Locate the cell with the specified text and output its [x, y] center coordinate. 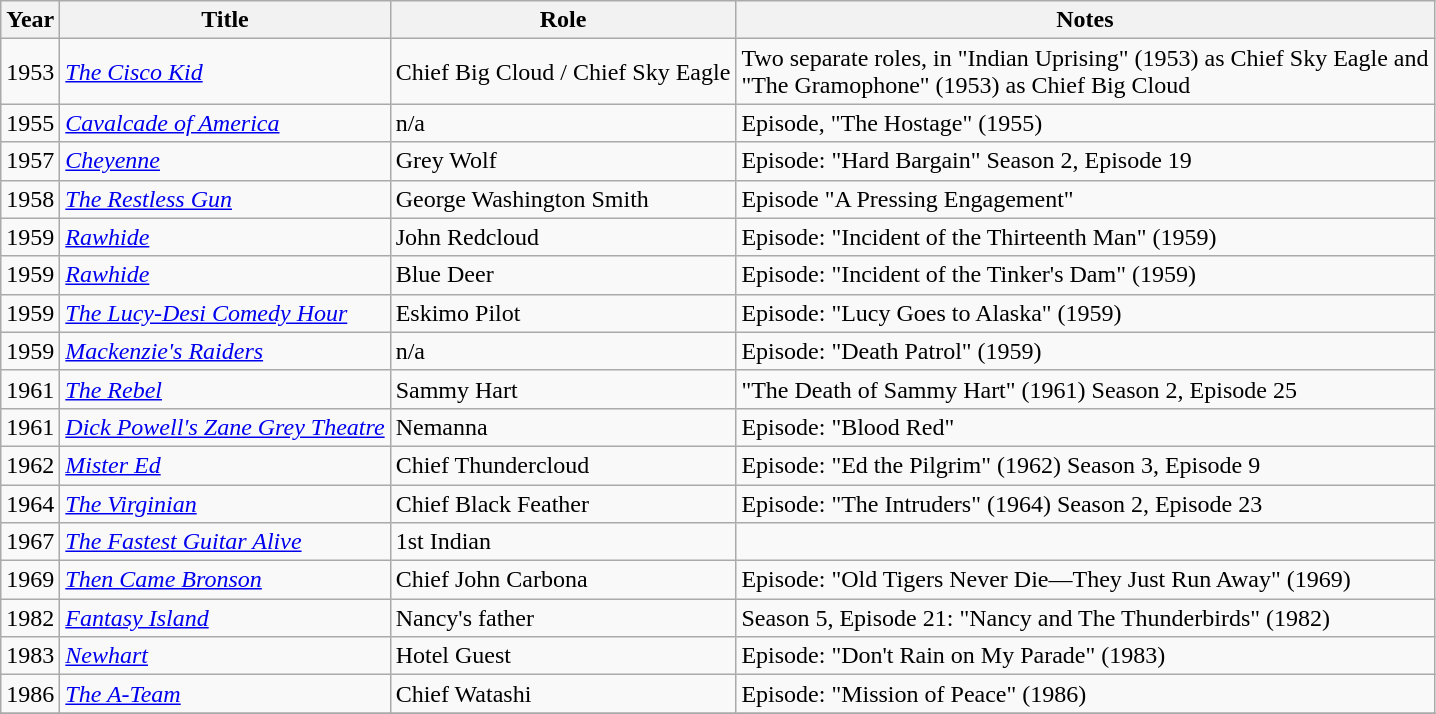
Two separate roles, in "Indian Uprising" (1953) as Chief Sky Eagle and "The Gramophone" (1953) as Chief Big Cloud [1085, 72]
The Cisco Kid [225, 72]
The A-Team [225, 694]
1967 [30, 542]
1955 [30, 123]
1st Indian [563, 542]
1964 [30, 503]
Episode: "Blood Red" [1085, 427]
Season 5, Episode 21: "Nancy and The Thunderbirds" (1982) [1085, 618]
Hotel Guest [563, 656]
Chief Big Cloud / Chief Sky Eagle [563, 72]
Chief Black Feather [563, 503]
Mister Ed [225, 465]
Episode: "Hard Bargain" Season 2, Episode 19 [1085, 161]
Sammy Hart [563, 389]
The Lucy-Desi Comedy Hour [225, 313]
Episode: "Incident of the Thirteenth Man" (1959) [1085, 237]
Newhart [225, 656]
Title [225, 20]
1986 [30, 694]
Episode "A Pressing Engagement" [1085, 199]
Chief Thundercloud [563, 465]
Episode: "Old Tigers Never Die—They Just Run Away" (1969) [1085, 580]
Dick Powell's Zane Grey Theatre [225, 427]
George Washington Smith [563, 199]
The Fastest Guitar Alive [225, 542]
Role [563, 20]
Episode: "Mission of Peace" (1986) [1085, 694]
1957 [30, 161]
John Redcloud [563, 237]
Episode: "Lucy Goes to Alaska" (1959) [1085, 313]
Episode: "Ed the Pilgrim" (1962) Season 3, Episode 9 [1085, 465]
Then Came Bronson [225, 580]
1958 [30, 199]
Mackenzie's Raiders [225, 351]
Year [30, 20]
Nancy's father [563, 618]
Cavalcade of America [225, 123]
Notes [1085, 20]
1962 [30, 465]
"The Death of Sammy Hart" (1961) Season 2, Episode 25 [1085, 389]
1983 [30, 656]
Episode: "Incident of the Tinker's Dam" (1959) [1085, 275]
1969 [30, 580]
Grey Wolf [563, 161]
Eskimo Pilot [563, 313]
1982 [30, 618]
Blue Deer [563, 275]
Episode, "The Hostage" (1955) [1085, 123]
The Virginian [225, 503]
Chief John Carbona [563, 580]
Nemanna [563, 427]
1953 [30, 72]
Fantasy Island [225, 618]
Episode: "Death Patrol" (1959) [1085, 351]
Chief Watashi [563, 694]
Cheyenne [225, 161]
The Rebel [225, 389]
The Restless Gun [225, 199]
Episode: "The Intruders" (1964) Season 2, Episode 23 [1085, 503]
Episode: "Don't Rain on My Parade" (1983) [1085, 656]
